Determine the [x, y] coordinate at the center of the cell enclosing the given text.  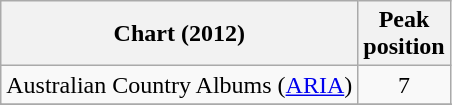
Peakposition [404, 34]
Australian Country Albums (ARIA) [180, 85]
7 [404, 85]
Chart (2012) [180, 34]
